Capture the cell that displays the provided text and extract its [X, Y] central coordinate. 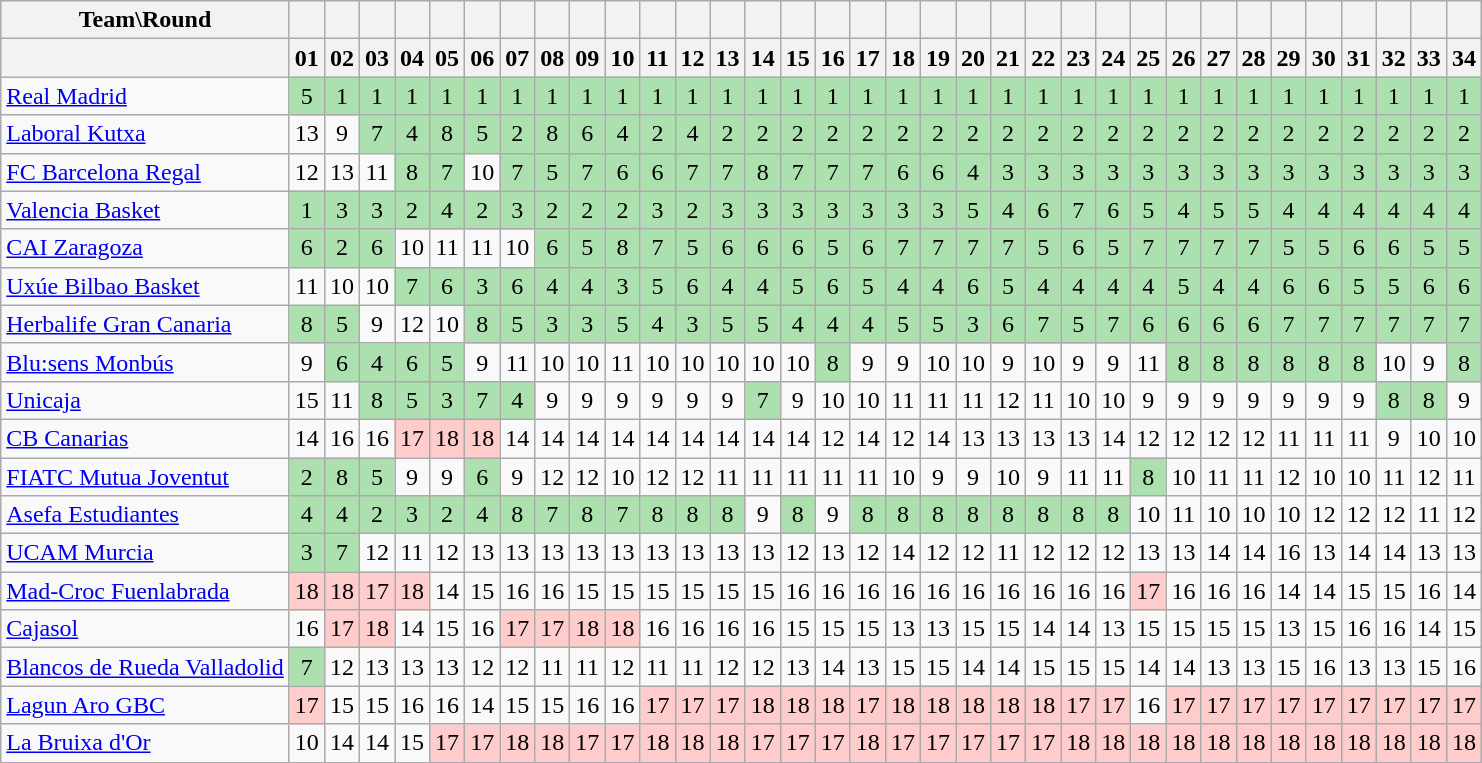
30 [1324, 58]
Asefa Estudiantes [146, 515]
24 [1114, 58]
32 [1394, 58]
08 [552, 58]
28 [1254, 58]
Lagun Aro GBC [146, 705]
Herbalife Gran Canaria [146, 324]
Laboral Kutxa [146, 134]
29 [1288, 58]
33 [1428, 58]
22 [1044, 58]
05 [448, 58]
04 [412, 58]
09 [588, 58]
CB Canarias [146, 438]
26 [1184, 58]
Unicaja [146, 400]
Blancos de Rueda Valladolid [146, 667]
Team\Round [146, 20]
Mad-Croc Fuenlabrada [146, 591]
Blu:sens Monbús [146, 362]
Cajasol [146, 629]
CAI Zaragoza [146, 248]
01 [306, 58]
31 [1358, 58]
34 [1464, 58]
02 [342, 58]
21 [1008, 58]
06 [482, 58]
UCAM Murcia [146, 553]
Real Madrid [146, 96]
23 [1078, 58]
07 [518, 58]
27 [1218, 58]
La Bruixa d'Or [146, 743]
03 [376, 58]
20 [974, 58]
FC Barcelona Regal [146, 172]
Uxúe Bilbao Basket [146, 286]
25 [1148, 58]
19 [938, 58]
Valencia Basket [146, 210]
FIATC Mutua Joventut [146, 477]
